Identify which cell holds the provided text, then report its [X, Y] central coordinate. 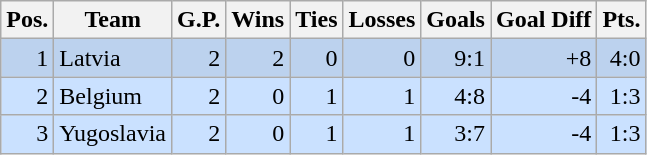
Belgium [113, 96]
4:8 [456, 96]
9:1 [456, 58]
Team [113, 20]
Pts. [622, 20]
Losses [382, 20]
Pos. [28, 20]
3 [28, 134]
Goals [456, 20]
G.P. [199, 20]
Goal Diff [543, 20]
+8 [543, 58]
Wins [258, 20]
Latvia [113, 58]
4:0 [622, 58]
Ties [316, 20]
3:7 [456, 134]
Yugoslavia [113, 134]
